Return (X, Y) of the center of cell containing provided text 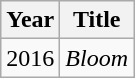
2016 (30, 58)
Year (30, 20)
Bloom (97, 58)
Title (97, 20)
